Pinpoint the cell where the given text exists, returning its (X, Y) midpoint coordinate. 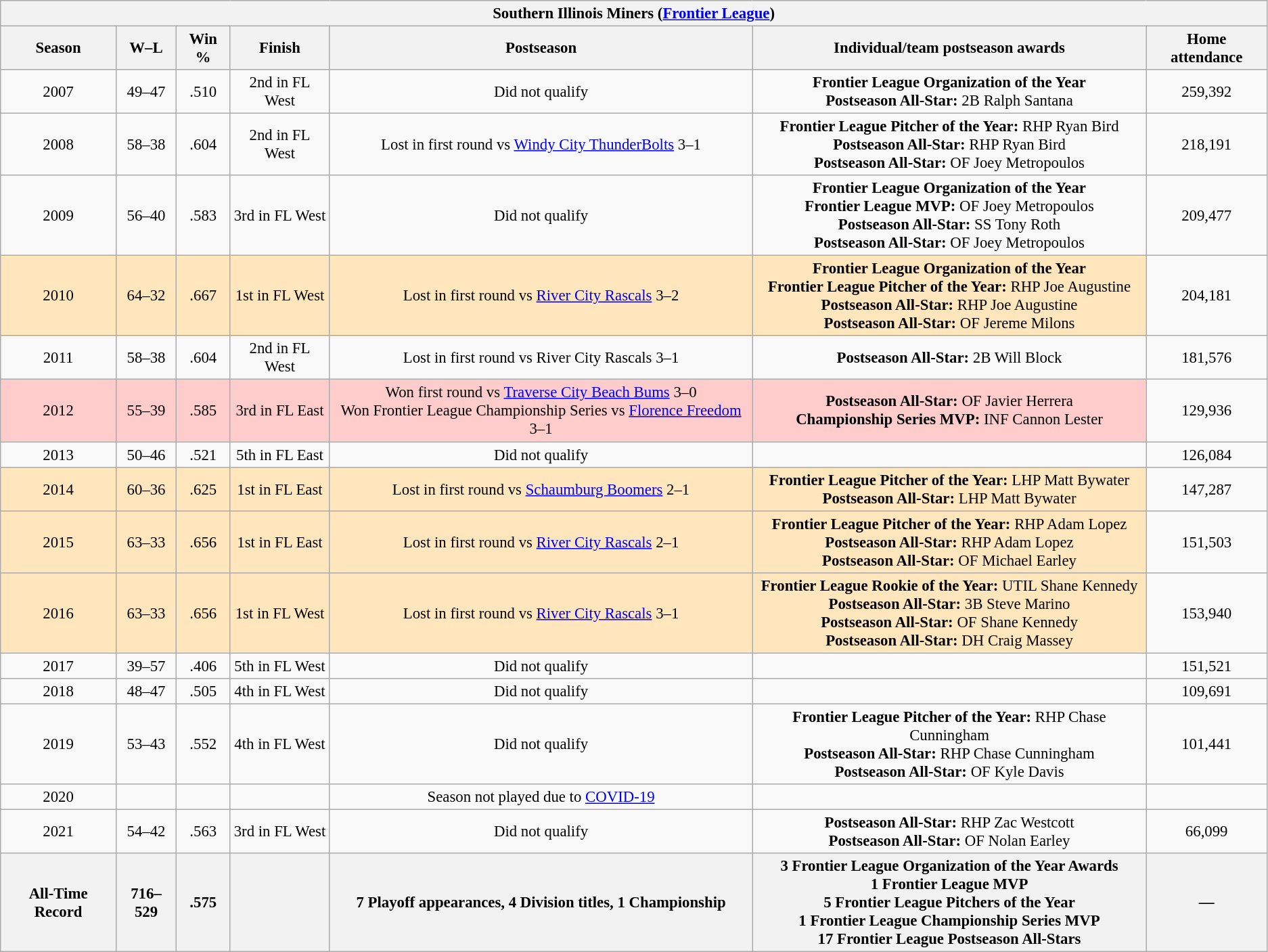
.563 (203, 831)
.521 (203, 455)
204,181 (1207, 296)
All-Time Record (58, 903)
Finish (280, 49)
.575 (203, 903)
60–36 (146, 489)
39–57 (146, 666)
— (1207, 903)
2010 (58, 296)
Frontier League Pitcher of the Year: RHP Adam LopezPostseason All-Star: RHP Adam LopezPostseason All-Star: OF Michael Earley (949, 542)
153,940 (1207, 613)
2016 (58, 613)
129,936 (1207, 411)
259,392 (1207, 92)
151,503 (1207, 542)
2020 (58, 797)
.552 (203, 744)
5th in FL West (280, 666)
55–39 (146, 411)
2019 (58, 744)
181,576 (1207, 357)
151,521 (1207, 666)
54–42 (146, 831)
64–32 (146, 296)
Southern Illinois Miners (Frontier League) (634, 14)
2021 (58, 831)
109,691 (1207, 692)
5th in FL East (280, 455)
56–40 (146, 215)
.406 (203, 666)
Postseason All-Star: 2B Will Block (949, 357)
Lost in first round vs Windy City ThunderBolts 3–1 (541, 145)
50–46 (146, 455)
2008 (58, 145)
Win % (203, 49)
Frontier League Pitcher of the Year: RHP Chase CunninghamPostseason All-Star: RHP Chase CunninghamPostseason All-Star: OF Kyle Davis (949, 744)
.583 (203, 215)
3rd in FL East (280, 411)
Postseason All-Star: OF Javier HerreraChampionship Series MVP: INF Cannon Lester (949, 411)
53–43 (146, 744)
.510 (203, 92)
Home attendance (1207, 49)
218,191 (1207, 145)
2007 (58, 92)
126,084 (1207, 455)
49–47 (146, 92)
2012 (58, 411)
Frontier League Pitcher of the Year: LHP Matt BywaterPostseason All-Star: LHP Matt Bywater (949, 489)
.625 (203, 489)
2011 (58, 357)
Season not played due to COVID-19 (541, 797)
W–L (146, 49)
7 Playoff appearances, 4 Division titles, 1 Championship (541, 903)
2017 (58, 666)
2014 (58, 489)
Lost in first round vs River City Rascals 3–2 (541, 296)
Lost in first round vs River City Rascals 2–1 (541, 542)
Frontier League Organization of the YearPostseason All-Star: 2B Ralph Santana (949, 92)
Postseason (541, 49)
.505 (203, 692)
.667 (203, 296)
Postseason All-Star: RHP Zac WestcottPostseason All-Star: OF Nolan Earley (949, 831)
66,099 (1207, 831)
Individual/team postseason awards (949, 49)
Lost in first round vs Schaumburg Boomers 2–1 (541, 489)
147,287 (1207, 489)
101,441 (1207, 744)
Won first round vs Traverse City Beach Bums 3–0 Won Frontier League Championship Series vs Florence Freedom 3–1 (541, 411)
.585 (203, 411)
2015 (58, 542)
209,477 (1207, 215)
48–47 (146, 692)
2018 (58, 692)
Season (58, 49)
2009 (58, 215)
Frontier League Pitcher of the Year: RHP Ryan BirdPostseason All-Star: RHP Ryan BirdPostseason All-Star: OF Joey Metropoulos (949, 145)
716–529 (146, 903)
2013 (58, 455)
